For the text-containing cell, return its midpoint in (x, y) coordinate format. 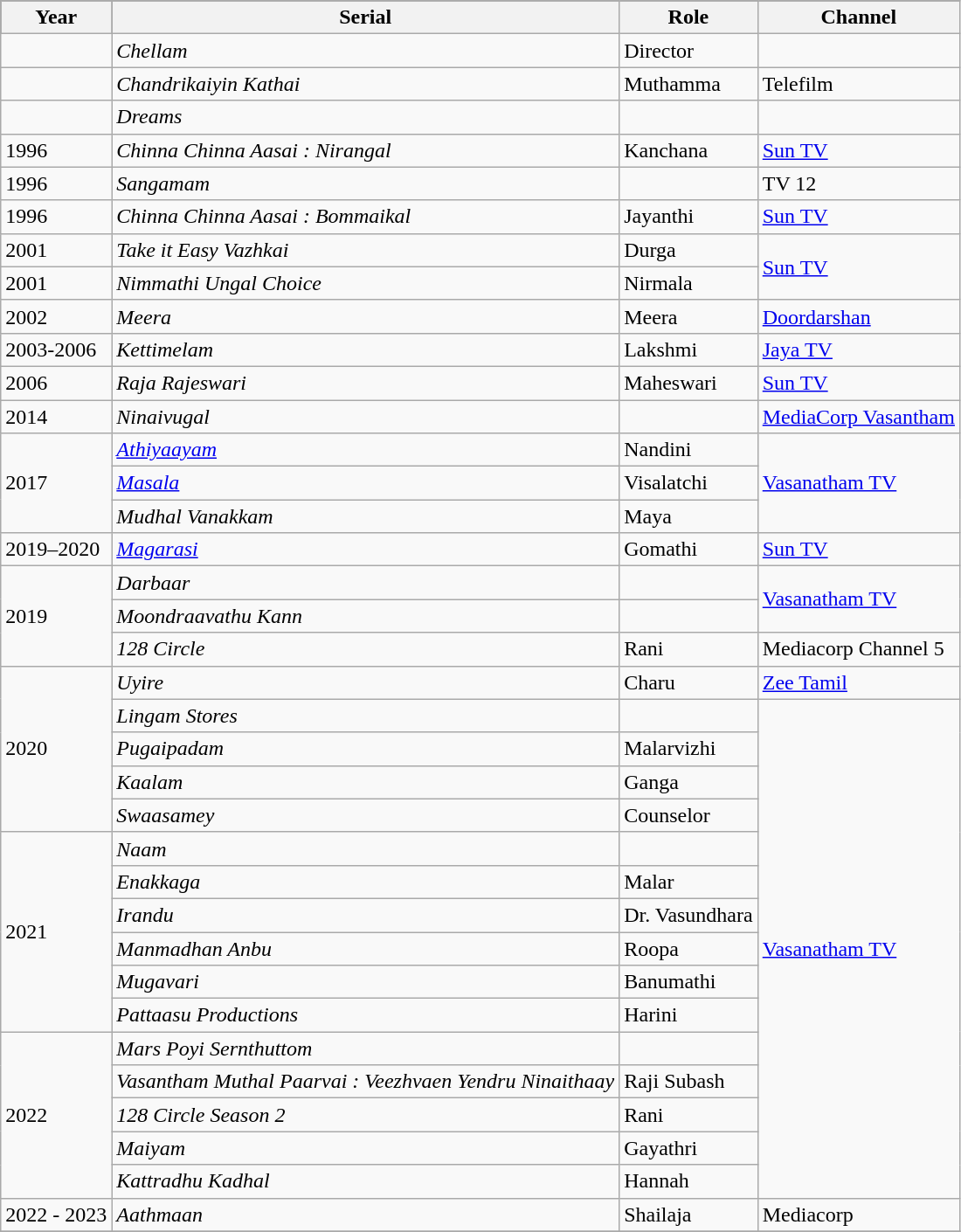
2020 (56, 749)
Nimmathi Ungal Choice (365, 283)
Kanchana (688, 150)
Raji Subash (688, 1082)
Naam (365, 848)
Chinna Chinna Aasai : Bommaikal (365, 217)
Muthamma (688, 84)
Harini (688, 1015)
MediaCorp Vasantham (858, 417)
Mudhal Vanakkam (365, 516)
Raja Rajeswari (365, 383)
2022 (56, 1115)
Lingam Stores (365, 716)
Masala (365, 483)
2019–2020 (56, 550)
Darbaar (365, 583)
Role (688, 17)
2017 (56, 483)
Malarvizhi (688, 749)
Roopa (688, 948)
2003-2006 (56, 350)
Mediacorp (858, 1215)
Uyire (365, 682)
Zee Tamil (858, 682)
2014 (56, 417)
Irandu (365, 915)
2022 - 2023 (56, 1215)
2021 (56, 931)
Director (688, 51)
128 Circle Season 2 (365, 1115)
Malar (688, 882)
Chandrikaiyin Kathai (365, 84)
Counselor (688, 815)
Shailaja (688, 1215)
Magarasi (365, 550)
Moondraavathu Kann (365, 616)
Pattaasu Productions (365, 1015)
Maiyam (365, 1148)
2002 (56, 316)
Telefilm (858, 84)
Lakshmi (688, 350)
Ninaivugal (365, 417)
Kaalam (365, 782)
Take it Easy Vazhkai (365, 250)
2019 (56, 616)
Mugavari (365, 982)
Year (56, 17)
Banumathi (688, 982)
Sangamam (365, 183)
Nirmala (688, 283)
Charu (688, 682)
Visalatchi (688, 483)
Mediacorp Channel 5 (858, 649)
Durga (688, 250)
Aathmaan (365, 1215)
Nandini (688, 450)
Serial (365, 17)
Manmadhan Anbu (365, 948)
Chellam (365, 51)
128 Circle (365, 649)
Gayathri (688, 1148)
Doordarshan (858, 316)
Ganga (688, 782)
2006 (56, 383)
Dreams (365, 117)
Kettimelam (365, 350)
Enakkaga (365, 882)
Maheswari (688, 383)
Gomathi (688, 550)
Athiyaayam (365, 450)
Pugaipadam (365, 749)
Kattradhu Kadhal (365, 1181)
Swaasamey (365, 815)
Chinna Chinna Aasai : Nirangal (365, 150)
Hannah (688, 1181)
Maya (688, 516)
Jaya TV (858, 350)
Channel (858, 17)
Vasantham Muthal Paarvai : Veezhvaen Yendru Ninaithaay (365, 1082)
Dr. Vasundhara (688, 915)
TV 12 (858, 183)
Mars Poyi Sernthuttom (365, 1049)
Jayanthi (688, 217)
